Capture the cell that displays the provided text and extract its [x, y] central coordinate. 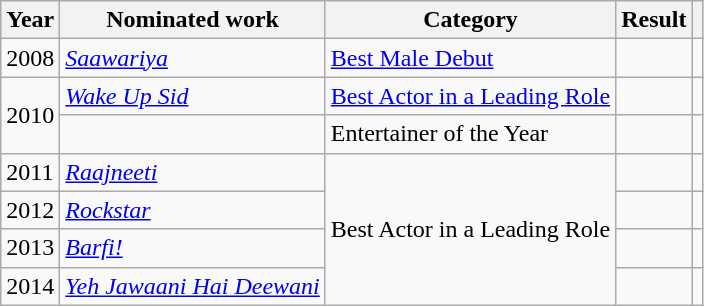
Category [470, 20]
Wake Up Sid [193, 96]
2013 [30, 248]
2008 [30, 58]
2010 [30, 115]
Result [654, 20]
2011 [30, 172]
2012 [30, 210]
2014 [30, 286]
Raajneeti [193, 172]
Year [30, 20]
Nominated work [193, 20]
Entertainer of the Year [470, 134]
Yeh Jawaani Hai Deewani [193, 286]
Barfi! [193, 248]
Saawariya [193, 58]
Rockstar [193, 210]
Best Male Debut [470, 58]
